Return the [x, y] coordinate for the center point of the cell that contains the specified text.  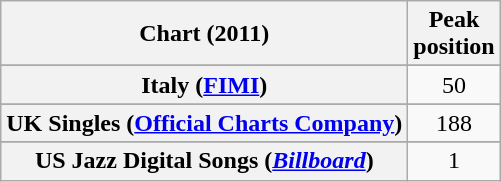
US Jazz Digital Songs (Billboard) [204, 161]
Peakposition [454, 34]
Italy (FIMI) [204, 85]
UK Singles (Official Charts Company) [204, 123]
50 [454, 85]
188 [454, 123]
1 [454, 161]
Chart (2011) [204, 34]
